Return the (X, Y) coordinate for the center point of the cell that contains the specified text.  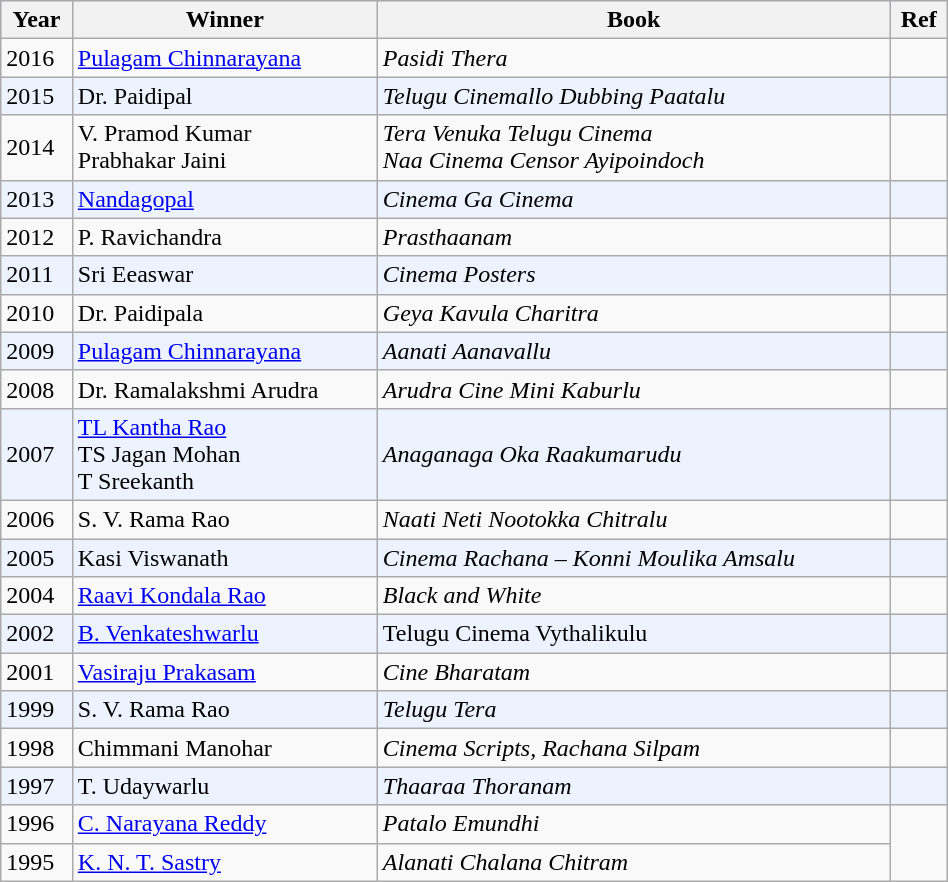
Cine Bharatam (634, 672)
B. Venkateshwarlu (224, 634)
Anaganaga Oka Raakumarudu (634, 454)
Cinema Scripts, Rachana Silpam (634, 748)
Black and White (634, 596)
Naati Neti Nootokka Chitralu (634, 519)
Chimmani Manohar (224, 748)
Dr. Paidipala (224, 313)
1995 (37, 862)
Sri Eeaswar (224, 275)
Telugu Cinema Vythalikulu (634, 634)
2015 (37, 96)
Raavi Kondala Rao (224, 596)
Kasi Viswanath (224, 557)
C. Narayana Reddy (224, 824)
2008 (37, 389)
Ref (918, 20)
1997 (37, 786)
Alanati Chalana Chitram (634, 862)
Patalo Emundhi (634, 824)
Arudra Cine Mini Kaburlu (634, 389)
Thaaraa Thoranam (634, 786)
Tera Venuka Telugu Cinema Naa Cinema Censor Ayipoindoch (634, 148)
2001 (37, 672)
2004 (37, 596)
2002 (37, 634)
Geya Kavula Charitra (634, 313)
Vasiraju Prakasam (224, 672)
2007 (37, 454)
2011 (37, 275)
Telugu Cinemallo Dubbing Paatalu (634, 96)
Pasidi Thera (634, 58)
Cinema Rachana – Konni Moulika Amsalu (634, 557)
2005 (37, 557)
2014 (37, 148)
Book (634, 20)
V. Pramod Kumar Prabhakar Jaini (224, 148)
2012 (37, 237)
P. Ravichandra (224, 237)
Winner (224, 20)
1996 (37, 824)
Dr. Paidipal (224, 96)
2016 (37, 58)
Prasthaanam (634, 237)
Telugu Tera (634, 710)
K. N. T. Sastry (224, 862)
2006 (37, 519)
2013 (37, 199)
2010 (37, 313)
Cinema Ga Cinema (634, 199)
Nandagopal (224, 199)
Aanati Aanavallu (634, 351)
Dr. Ramalakshmi Arudra (224, 389)
Year (37, 20)
TL Kantha Rao TS Jagan Mohan T Sreekanth (224, 454)
Cinema Posters (634, 275)
T. Udaywarlu (224, 786)
1999 (37, 710)
1998 (37, 748)
2009 (37, 351)
